For the text-containing cell, return its midpoint in [x, y] coordinate format. 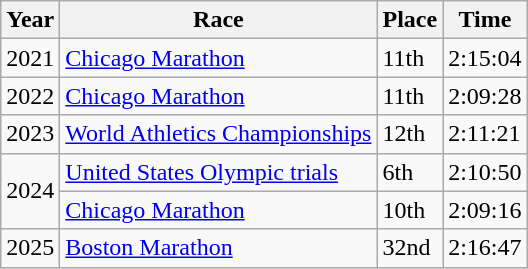
2:09:28 [485, 96]
2023 [30, 134]
Year [30, 20]
2022 [30, 96]
2:15:04 [485, 58]
United States Olympic trials [218, 172]
2:11:21 [485, 134]
32nd [410, 248]
6th [410, 172]
2:16:47 [485, 248]
10th [410, 210]
2025 [30, 248]
World Athletics Championships [218, 134]
2024 [30, 191]
Race [218, 20]
Boston Marathon [218, 248]
Place [410, 20]
2:09:16 [485, 210]
2:10:50 [485, 172]
2021 [30, 58]
12th [410, 134]
Time [485, 20]
